Search for the cell housing the specified text and yield its (x, y) center coordinate. 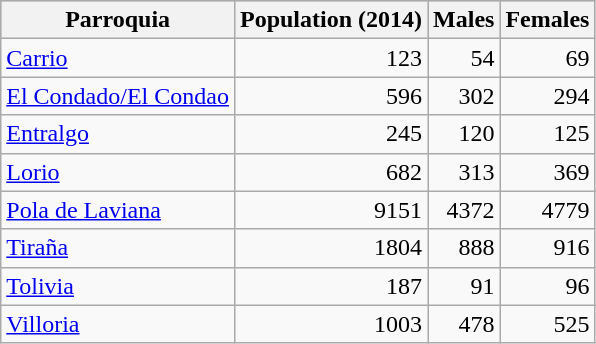
Males (464, 20)
El Condado/El Condao (118, 96)
Tolivia (118, 286)
302 (464, 96)
245 (330, 134)
596 (330, 96)
478 (464, 324)
Pola de Laviana (118, 210)
Population (2014) (330, 20)
525 (548, 324)
Carrio (118, 58)
888 (464, 248)
120 (464, 134)
682 (330, 172)
91 (464, 286)
96 (548, 286)
Lorio (118, 172)
54 (464, 58)
Females (548, 20)
Entralgo (118, 134)
369 (548, 172)
1003 (330, 324)
69 (548, 58)
125 (548, 134)
313 (464, 172)
294 (548, 96)
9151 (330, 210)
Tiraña (118, 248)
916 (548, 248)
Villoria (118, 324)
1804 (330, 248)
187 (330, 286)
4372 (464, 210)
4779 (548, 210)
123 (330, 58)
Parroquia (118, 20)
